Determine the [x, y] coordinate at the center of the cell enclosing the given text.  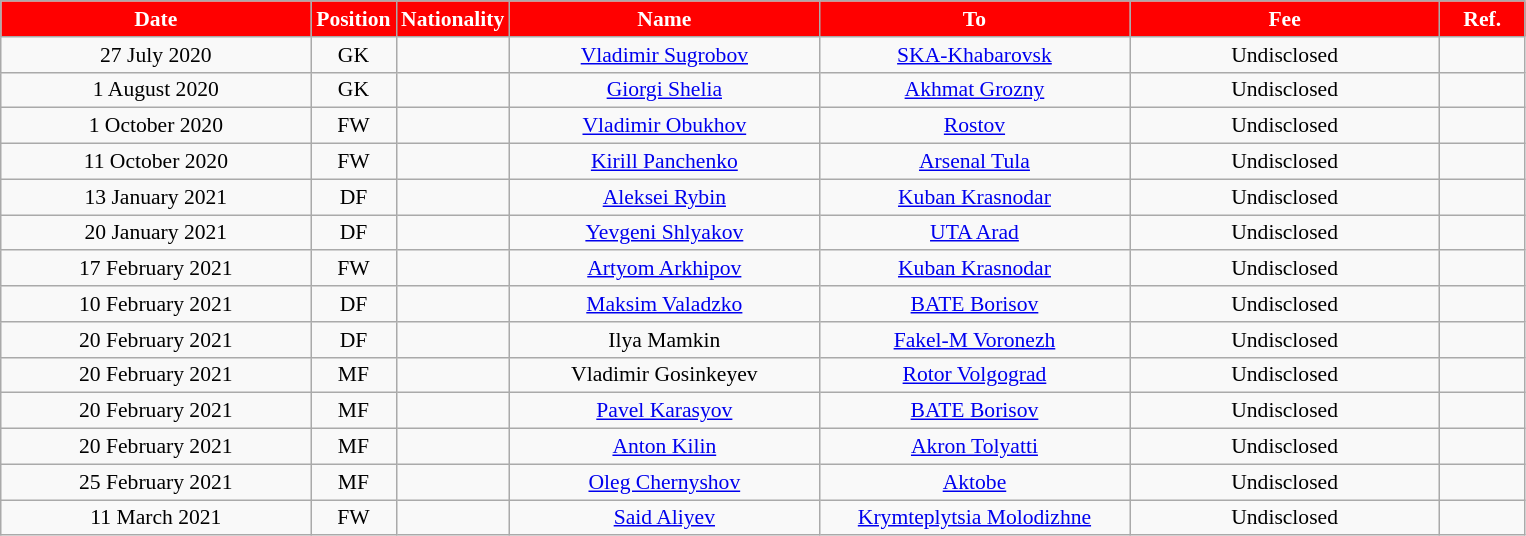
17 February 2021 [156, 269]
Aktobe [974, 482]
Vladimir Gosinkeyev [664, 375]
Kirill Panchenko [664, 162]
Krymteplytsia Molodizhne [974, 518]
Position [354, 19]
Giorgi Shelia [664, 90]
10 February 2021 [156, 304]
Said Aliyev [664, 518]
1 October 2020 [156, 126]
Rotor Volgograd [974, 375]
20 January 2021 [156, 233]
To [974, 19]
Fakel-M Voronezh [974, 340]
Pavel Karasyov [664, 411]
Fee [1285, 19]
Akhmat Grozny [974, 90]
Arsenal Tula [974, 162]
11 March 2021 [156, 518]
Vladimir Obukhov [664, 126]
Name [664, 19]
11 October 2020 [156, 162]
Anton Kilin [664, 447]
25 February 2021 [156, 482]
SKA-Khabarovsk [974, 55]
Ilya Mamkin [664, 340]
Nationality [452, 19]
UTA Arad [974, 233]
27 July 2020 [156, 55]
1 August 2020 [156, 90]
Akron Tolyatti [974, 447]
13 January 2021 [156, 197]
Aleksei Rybin [664, 197]
Artyom Arkhipov [664, 269]
Yevgeni Shlyakov [664, 233]
Oleg Chernyshov [664, 482]
Maksim Valadzko [664, 304]
Vladimir Sugrobov [664, 55]
Date [156, 19]
Rostov [974, 126]
Ref. [1482, 19]
